Detect which cell encompasses the target text, then output its (x, y) center coordinate. 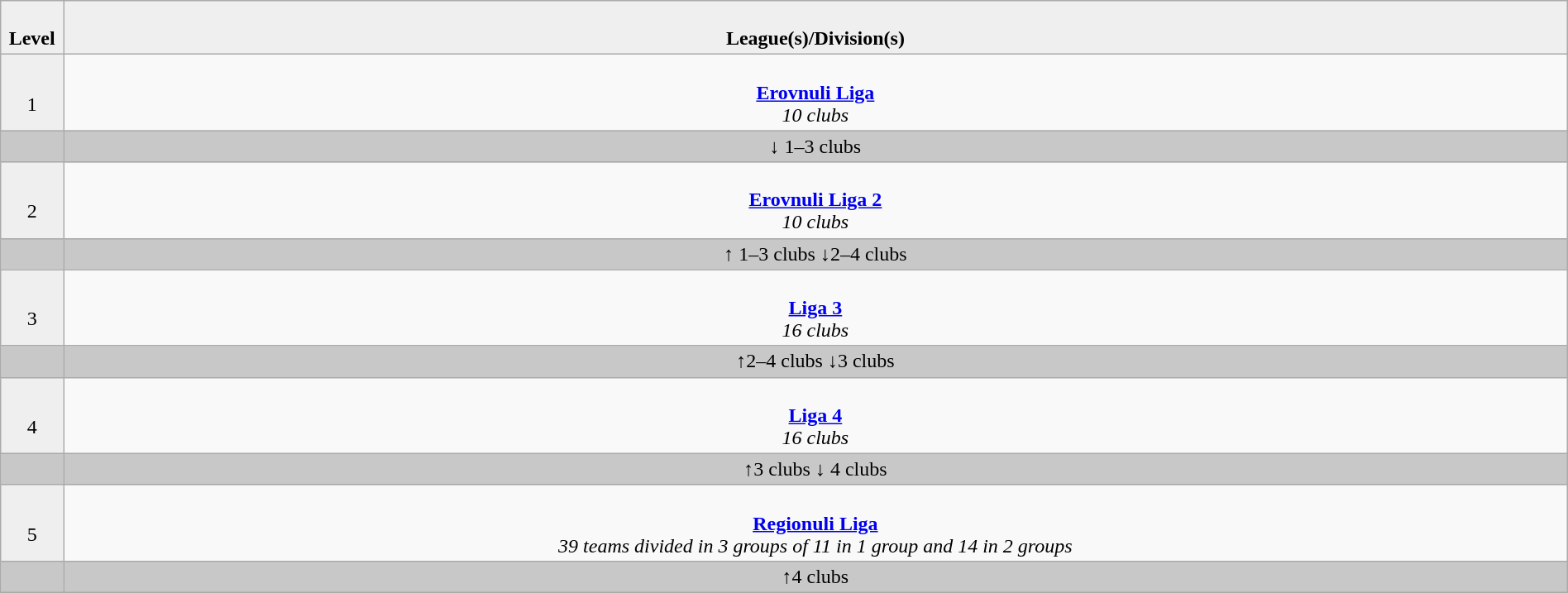
2 (32, 200)
Erovnuli Liga 2 10 clubs (815, 200)
Erovnuli Liga 10 clubs (815, 93)
↑2–4 clubs ↓3 clubs (815, 361)
1 (32, 93)
↑4 clubs (815, 576)
4 (32, 415)
↑ 1–3 clubs ↓2–4 clubs (815, 254)
5 (32, 523)
League(s)/Division(s) (815, 28)
↓ 1–3 clubs (815, 146)
↑3 clubs ↓ 4 clubs (815, 469)
Liga 3 16 clubs (815, 308)
Liga 4 16 clubs (815, 415)
3 (32, 308)
Regionuli Liga 39 teams divided in 3 groups of 11 in 1 group and 14 in 2 groups (815, 523)
Level (32, 28)
